Detect which cell encompasses the target text, then output its (X, Y) center coordinate. 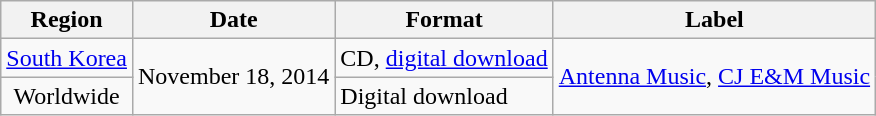
Label (714, 20)
Format (444, 20)
South Korea (67, 58)
Region (67, 20)
Worldwide (67, 96)
Digital download (444, 96)
Date (233, 20)
CD, digital download (444, 58)
November 18, 2014 (233, 77)
Antenna Music, CJ E&M Music (714, 77)
